Extract the [x, y] coordinate from the center of the cell holding the provided text.  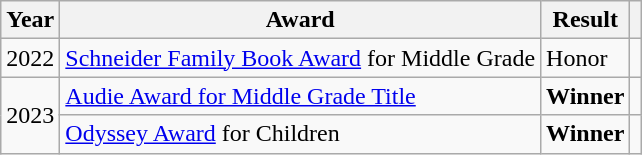
Year [30, 20]
2023 [30, 115]
Honor [586, 58]
Audie Award for Middle Grade Title [300, 96]
2022 [30, 58]
Award [300, 20]
Result [586, 20]
Schneider Family Book Award for Middle Grade [300, 58]
Odyssey Award for Children [300, 134]
